Identify which cell holds the provided text, then report its (X, Y) central coordinate. 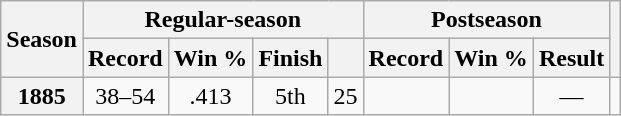
Regular-season (222, 20)
5th (290, 96)
38–54 (125, 96)
1885 (42, 96)
Result (571, 58)
Finish (290, 58)
Season (42, 39)
— (571, 96)
Postseason (486, 20)
25 (346, 96)
.413 (210, 96)
